Find where the given text appears and provide that cell's center as (X, Y) coordinate. 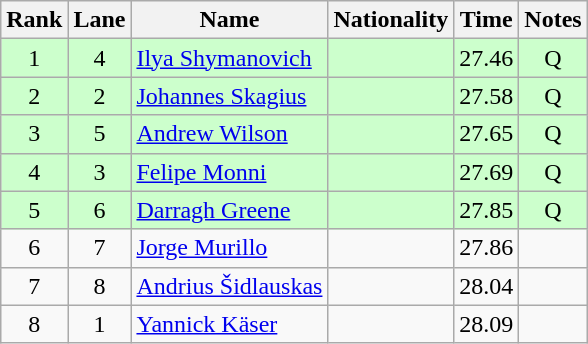
Jorge Murillo (230, 248)
Johannes Skagius (230, 96)
27.46 (486, 58)
27.86 (486, 248)
Nationality (391, 20)
28.04 (486, 286)
Lane (100, 20)
Rank (34, 20)
Notes (553, 20)
Ilya Shymanovich (230, 58)
27.65 (486, 134)
27.69 (486, 172)
27.58 (486, 96)
Name (230, 20)
Darragh Greene (230, 210)
28.09 (486, 324)
Yannick Käser (230, 324)
Andrius Šidlauskas (230, 286)
Time (486, 20)
Andrew Wilson (230, 134)
Felipe Monni (230, 172)
27.85 (486, 210)
